Find where the given text appears and provide that cell's center as [x, y] coordinate. 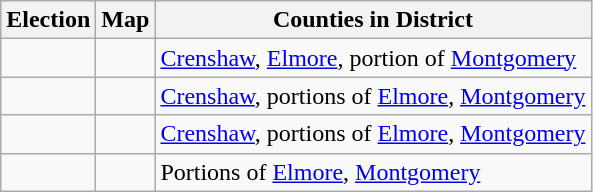
Crenshaw, Elmore, portion of Montgomery [373, 58]
Map [126, 20]
Counties in District [373, 20]
Portions of Elmore, Montgomery [373, 172]
Election [48, 20]
